Scan for the cell matching the given text and deliver its (X, Y) coordinate at center. 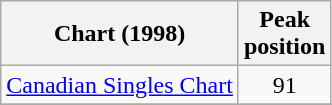
Peak position (284, 34)
91 (284, 85)
Chart (1998) (120, 34)
Canadian Singles Chart (120, 85)
